Determine the (x, y) coordinate at the center of the cell enclosing the given text.  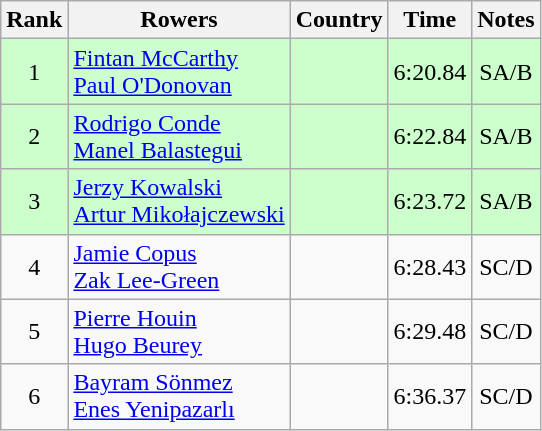
6:22.84 (430, 136)
Rowers (179, 20)
Time (430, 20)
5 (34, 332)
Jamie CopusZak Lee-Green (179, 266)
Fintan McCarthyPaul O'Donovan (179, 72)
Jerzy KowalskiArtur Mikołajczewski (179, 202)
6:28.43 (430, 266)
Rodrigo CondeManel Balastegui (179, 136)
6:20.84 (430, 72)
6:23.72 (430, 202)
2 (34, 136)
6 (34, 396)
Country (339, 20)
6:36.37 (430, 396)
Rank (34, 20)
4 (34, 266)
Bayram SönmezEnes Yenipazarlı (179, 396)
6:29.48 (430, 332)
3 (34, 202)
Notes (506, 20)
Pierre HouinHugo Beurey (179, 332)
1 (34, 72)
